Determine the (X, Y) coordinate at the center of the cell enclosing the given text.  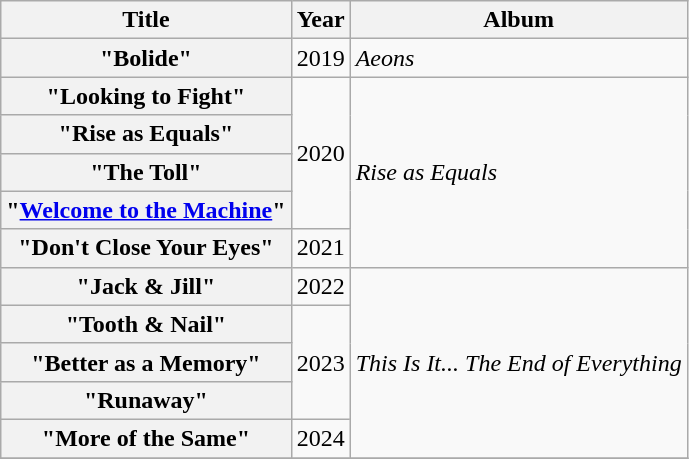
This Is It... The End of Everything (518, 362)
2023 (320, 362)
Year (320, 20)
"The Toll" (146, 172)
"Rise as Equals" (146, 134)
Album (518, 20)
"Runaway" (146, 400)
"Welcome to the Machine" (146, 210)
"Don't Close Your Eyes" (146, 248)
"More of the Same" (146, 438)
Rise as Equals (518, 172)
2022 (320, 286)
"Better as a Memory" (146, 362)
Aeons (518, 58)
2019 (320, 58)
"Looking to Fight" (146, 96)
Title (146, 20)
2021 (320, 248)
"Bolide" (146, 58)
"Jack & Jill" (146, 286)
"Tooth & Nail" (146, 324)
2020 (320, 153)
2024 (320, 438)
